Determine the (x, y) coordinate at the center of the cell enclosing the given text.  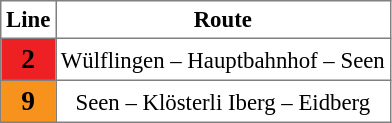
Route (223, 20)
Line (28, 20)
2 (28, 59)
9 (28, 101)
Seen – Klösterli Iberg – Eidberg (223, 101)
Wülflingen – Hauptbahnhof – Seen (223, 59)
